Detect which cell encompasses the target text, then output its [x, y] center coordinate. 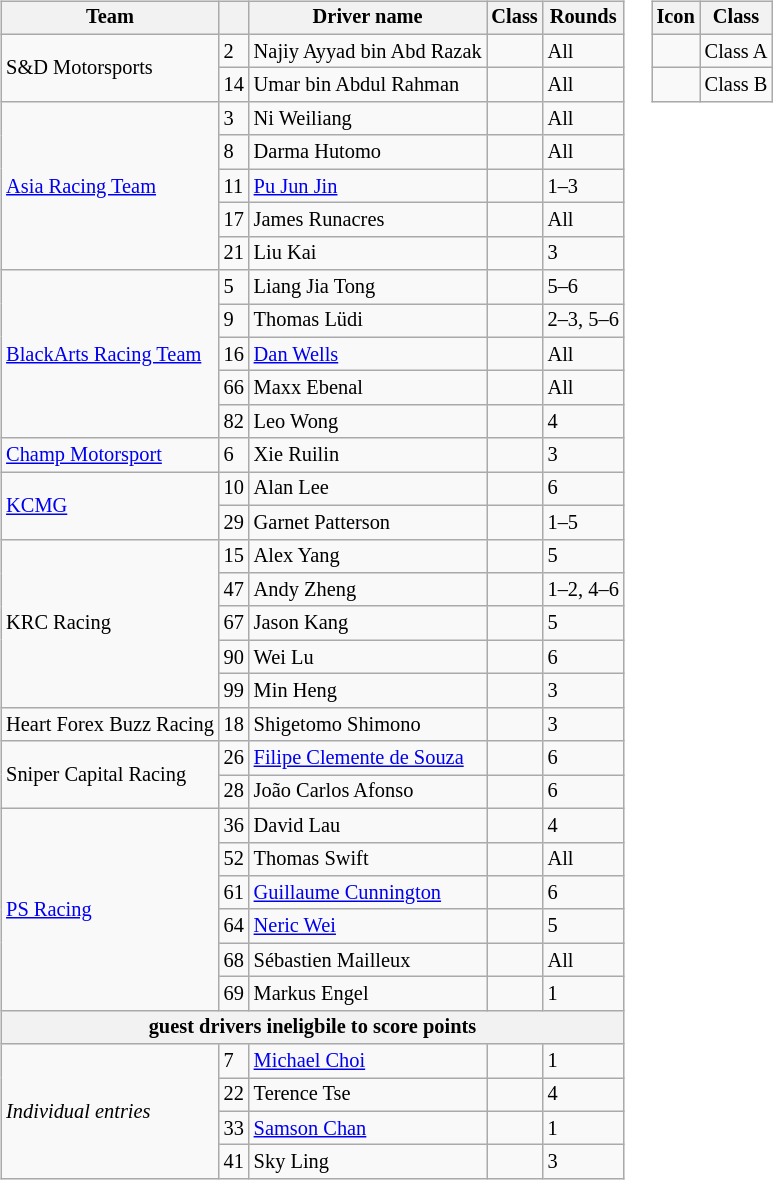
Icon [676, 18]
82 [234, 422]
9 [234, 321]
17 [234, 220]
Sniper Capital Racing [110, 774]
Individual entries [110, 1112]
Heart Forex Buzz Racing [110, 724]
Pu Jun Jin [368, 186]
Markus Engel [368, 994]
1–3 [584, 186]
Class A [736, 51]
Liang Jia Tong [368, 287]
90 [234, 657]
Darma Hutomo [368, 152]
Guillaume Cunnington [368, 893]
36 [234, 825]
Class B [736, 85]
47 [234, 590]
Sébastien Mailleux [368, 960]
99 [234, 691]
8 [234, 152]
Shigetomo Shimono [368, 724]
James Runacres [368, 220]
52 [234, 859]
Asia Racing Team [110, 186]
Jason Kang [368, 623]
33 [234, 1128]
67 [234, 623]
Champ Motorsport [110, 455]
28 [234, 792]
Michael Choi [368, 1061]
Maxx Ebenal [368, 388]
Min Heng [368, 691]
69 [234, 994]
KRC Racing [110, 623]
Garnet Patterson [368, 522]
Sky Ling [368, 1162]
Andy Zheng [368, 590]
Wei Lu [368, 657]
14 [234, 85]
Alex Yang [368, 556]
BlackArts Racing Team [110, 354]
66 [234, 388]
26 [234, 758]
29 [234, 522]
KCMG [110, 506]
1–2, 4–6 [584, 590]
Driver name [368, 18]
David Lau [368, 825]
68 [234, 960]
61 [234, 893]
Thomas Lüdi [368, 321]
41 [234, 1162]
10 [234, 489]
S&D Motorsports [110, 68]
Filipe Clemente de Souza [368, 758]
Alan Lee [368, 489]
22 [234, 1095]
Umar bin Abdul Rahman [368, 85]
Leo Wong [368, 422]
Terence Tse [368, 1095]
Team [110, 18]
PS Racing [110, 909]
16 [234, 354]
21 [234, 253]
Liu Kai [368, 253]
guest drivers ineligbile to score points [312, 1027]
Thomas Swift [368, 859]
2–3, 5–6 [584, 321]
Dan Wells [368, 354]
18 [234, 724]
7 [234, 1061]
1–5 [584, 522]
2 [234, 51]
Ni Weiliang [368, 119]
15 [234, 556]
Samson Chan [368, 1128]
11 [234, 186]
Rounds [584, 18]
Najiy Ayyad bin Abd Razak [368, 51]
64 [234, 926]
Neric Wei [368, 926]
João Carlos Afonso [368, 792]
5–6 [584, 287]
Xie Ruilin [368, 455]
